Search for the cell housing the specified text and yield its [x, y] center coordinate. 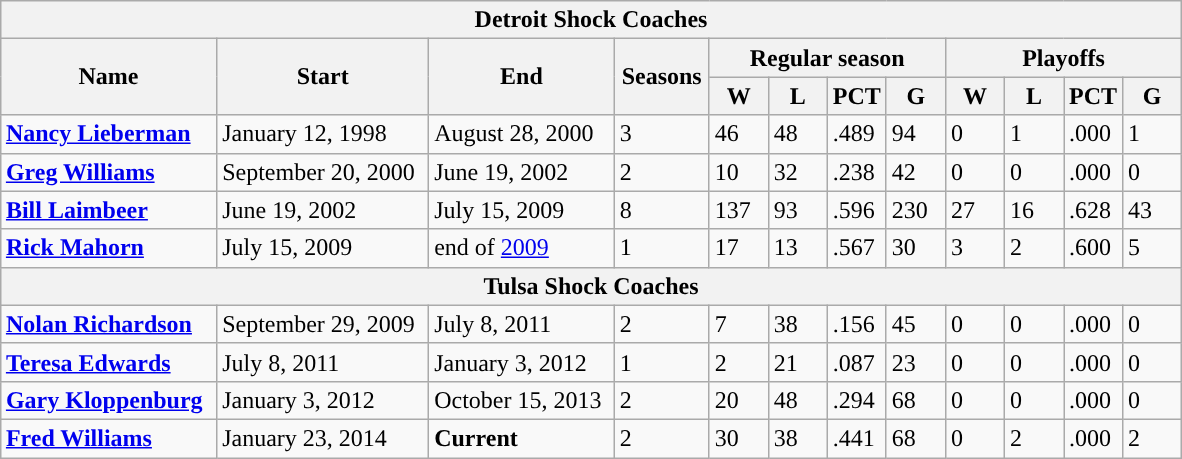
Teresa Edwards [108, 362]
Current [522, 438]
Tulsa Shock Coaches [590, 286]
230 [916, 210]
.567 [856, 248]
7 [738, 324]
10 [738, 172]
Nolan Richardson [108, 324]
8 [662, 210]
13 [798, 248]
Fred Williams [108, 438]
46 [738, 134]
Rick Mahorn [108, 248]
27 [974, 210]
.156 [856, 324]
.441 [856, 438]
Playoffs [1063, 58]
32 [798, 172]
September 29, 2009 [323, 324]
Bill Laimbeer [108, 210]
42 [916, 172]
21 [798, 362]
Seasons [662, 77]
43 [1152, 210]
Greg Williams [108, 172]
.596 [856, 210]
Regular season [827, 58]
20 [738, 400]
16 [1034, 210]
17 [738, 248]
.294 [856, 400]
January 12, 1998 [323, 134]
Start [323, 77]
94 [916, 134]
137 [738, 210]
45 [916, 324]
August 28, 2000 [522, 134]
September 20, 2000 [323, 172]
.628 [1094, 210]
.087 [856, 362]
end of 2009 [522, 248]
Name [108, 77]
.238 [856, 172]
October 15, 2013 [522, 400]
5 [1152, 248]
End [522, 77]
.489 [856, 134]
Detroit Shock Coaches [590, 20]
.600 [1094, 248]
Nancy Lieberman [108, 134]
93 [798, 210]
23 [916, 362]
Gary Kloppenburg [108, 400]
January 23, 2014 [323, 438]
